Return the (X, Y) coordinate for the center point of the cell that contains the specified text.  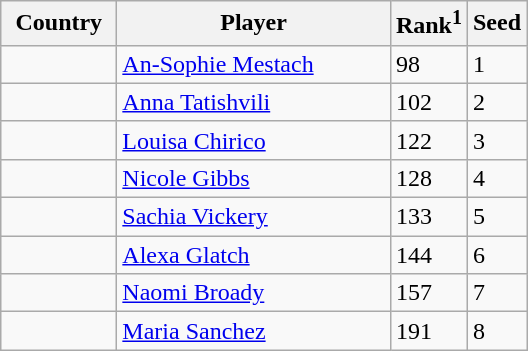
Player (254, 24)
98 (428, 64)
2 (496, 102)
An-Sophie Mestach (254, 64)
Anna Tatishvili (254, 102)
128 (428, 178)
7 (496, 293)
Rank1 (428, 24)
4 (496, 178)
191 (428, 331)
Country (59, 24)
6 (496, 255)
Louisa Chirico (254, 140)
5 (496, 217)
8 (496, 331)
Sachia Vickery (254, 217)
Nicole Gibbs (254, 178)
1 (496, 64)
3 (496, 140)
Alexa Glatch (254, 255)
Seed (496, 24)
133 (428, 217)
122 (428, 140)
157 (428, 293)
Maria Sanchez (254, 331)
Naomi Broady (254, 293)
102 (428, 102)
144 (428, 255)
